Scan for the cell matching the given text and deliver its (X, Y) coordinate at center. 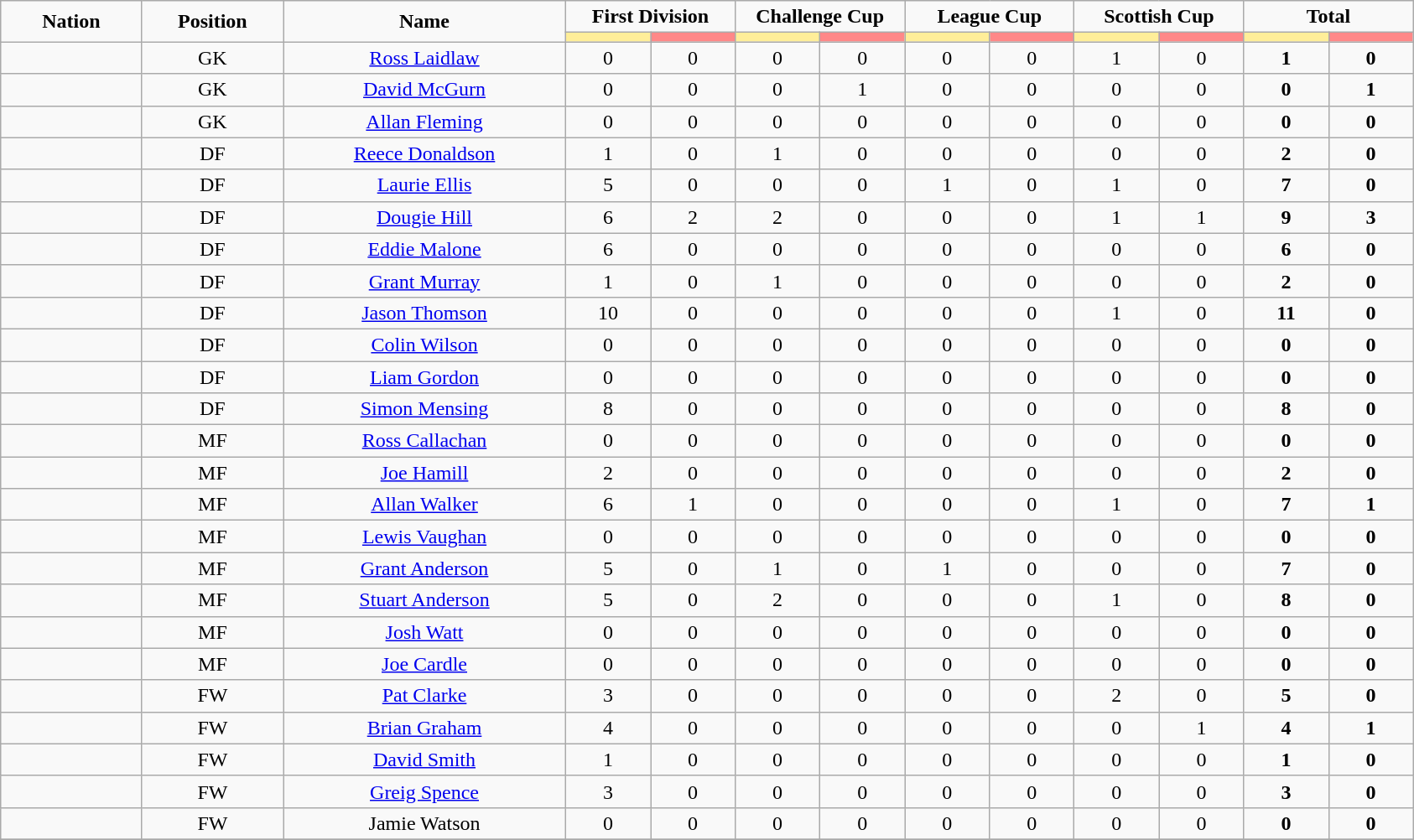
Josh Watt (424, 632)
Grant Murray (424, 281)
Jason Thomson (424, 313)
Brian Graham (424, 728)
Ross Callachan (424, 441)
Total (1328, 17)
Allan Fleming (424, 122)
9 (1287, 217)
David McGurn (424, 90)
Grant Anderson (424, 568)
Ross Laidlaw (424, 58)
Joe Cardle (424, 664)
Scottish Cup (1159, 17)
10 (607, 313)
Greig Spence (424, 791)
Lewis Vaughan (424, 537)
11 (1287, 313)
Pat Clarke (424, 696)
Joe Hamill (424, 473)
Name (424, 22)
Jamie Watson (424, 823)
Stuart Anderson (424, 600)
Reece Donaldson (424, 153)
Allan Walker (424, 505)
Laurie Ellis (424, 185)
League Cup (990, 17)
Colin Wilson (424, 345)
David Smith (424, 760)
Simon Mensing (424, 409)
Challenge Cup (820, 17)
Position (212, 22)
Dougie Hill (424, 217)
First Division (650, 17)
Nation (71, 22)
Liam Gordon (424, 376)
Eddie Malone (424, 249)
